Locate the cell with the specified text and output its [x, y] center coordinate. 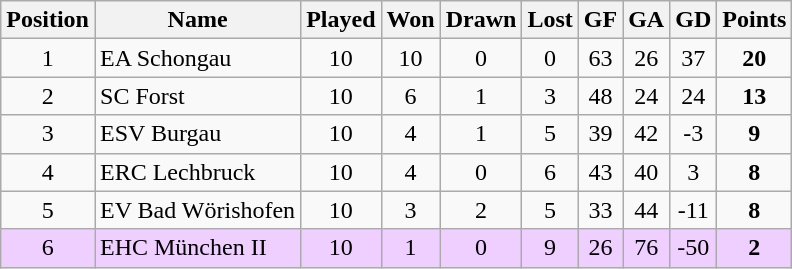
EV Bad Wörishofen [197, 210]
Name [197, 20]
-11 [694, 210]
37 [694, 58]
Points [754, 20]
EA Schongau [197, 58]
ERC Lechbruck [197, 172]
13 [754, 96]
-3 [694, 134]
Lost [550, 20]
39 [600, 134]
EHC München II [197, 248]
Position [48, 20]
33 [600, 210]
44 [646, 210]
SC Forst [197, 96]
43 [600, 172]
42 [646, 134]
Won [410, 20]
GD [694, 20]
Drawn [481, 20]
48 [600, 96]
GF [600, 20]
63 [600, 58]
Played [341, 20]
ESV Burgau [197, 134]
40 [646, 172]
76 [646, 248]
20 [754, 58]
-50 [694, 248]
GA [646, 20]
